Extract the [x, y] coordinate from the center of the cell holding the provided text.  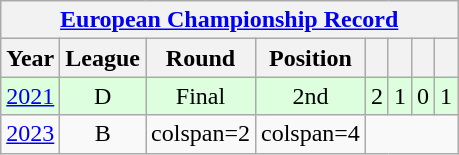
2023 [30, 134]
colspan=2 [201, 134]
2 [376, 96]
0 [424, 96]
colspan=4 [310, 134]
European Championship Record [230, 20]
Final [201, 96]
B [103, 134]
2021 [30, 96]
D [103, 96]
Year [30, 58]
League [103, 58]
Position [310, 58]
Round [201, 58]
2nd [310, 96]
